Identify which cell holds the provided text, then report its (x, y) central coordinate. 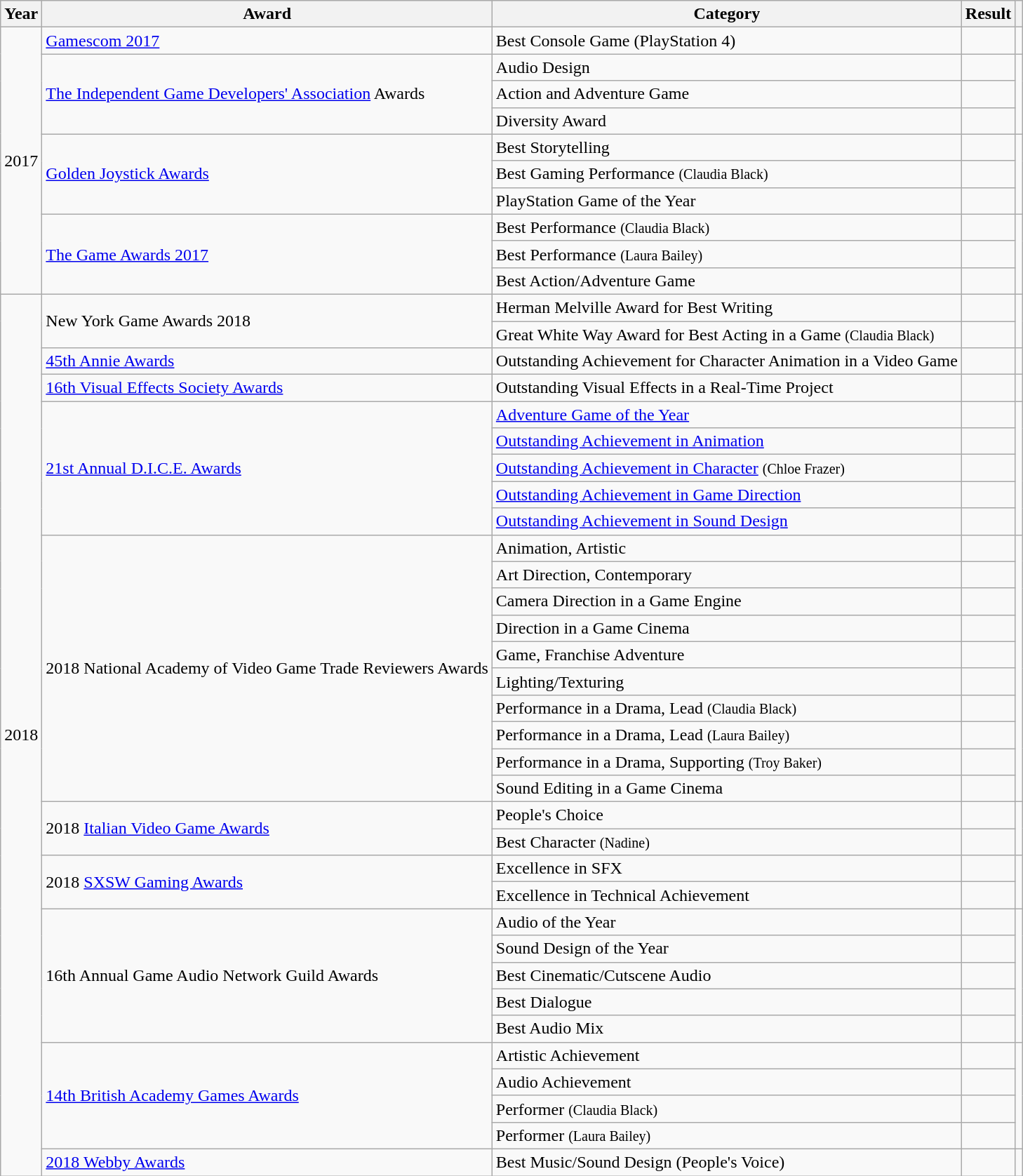
Performance in a Drama, Supporting (Troy Baker) (727, 761)
2018 SXSW Gaming Awards (267, 882)
Best Gaming Performance (Claudia Black) (727, 174)
Outstanding Achievement in Character (Chloe Frazer) (727, 468)
Game, Franchise Adventure (727, 655)
2018 Webby Awards (267, 1162)
Best Audio Mix (727, 1029)
Best Console Game (PlayStation 4) (727, 41)
Outstanding Achievement in Sound Design (727, 521)
Gamescom 2017 (267, 41)
2018 (21, 735)
PlayStation Game of the Year (727, 201)
Performance in a Drama, Lead (Claudia Black) (727, 708)
Action and Adventure Game (727, 94)
Performance in a Drama, Lead (Laura Bailey) (727, 735)
Animation, Artistic (727, 548)
Audio Achievement (727, 1082)
Best Action/Adventure Game (727, 281)
Audio of the Year (727, 922)
Category (727, 14)
Herman Melville Award for Best Writing (727, 307)
Great White Way Award for Best Acting in a Game (Claudia Black) (727, 335)
Excellence in SFX (727, 869)
45th Annie Awards (267, 361)
Sound Editing in a Game Cinema (727, 789)
Outstanding Visual Effects in a Real-Time Project (727, 388)
Camera Direction in a Game Engine (727, 601)
Best Cinematic/Cutscene Audio (727, 975)
Result (988, 14)
Outstanding Achievement in Game Direction (727, 495)
Best Character (Nadine) (727, 842)
Lighting/Texturing (727, 681)
Artistic Achievement (727, 1055)
Sound Design of the Year (727, 949)
People's Choice (727, 815)
Best Performance (Claudia Black) (727, 227)
Excellence in Technical Achievement (727, 895)
Adventure Game of the Year (727, 415)
Outstanding Achievement in Animation (727, 441)
Diversity Award (727, 121)
Best Storytelling (727, 147)
Performer (Claudia Black) (727, 1109)
14th British Academy Games Awards (267, 1095)
Outstanding Achievement for Character Animation in a Video Game (727, 361)
Golden Joystick Awards (267, 174)
The Game Awards 2017 (267, 254)
Best Dialogue (727, 1002)
2017 (21, 161)
Audio Design (727, 67)
Year (21, 14)
2018 Italian Video Game Awards (267, 829)
16th Visual Effects Society Awards (267, 388)
The Independent Game Developers' Association Awards (267, 94)
16th Annual Game Audio Network Guild Awards (267, 975)
Best Performance (Laura Bailey) (727, 254)
21st Annual D.I.C.E. Awards (267, 468)
Performer (Laura Bailey) (727, 1135)
2018 National Academy of Video Game Trade Reviewers Awards (267, 668)
Direction in a Game Cinema (727, 628)
New York Game Awards 2018 (267, 321)
Award (267, 14)
Art Direction, Contemporary (727, 575)
Best Music/Sound Design (People's Voice) (727, 1162)
